Return the (x, y) coordinate for the center point of the cell that contains the specified text.  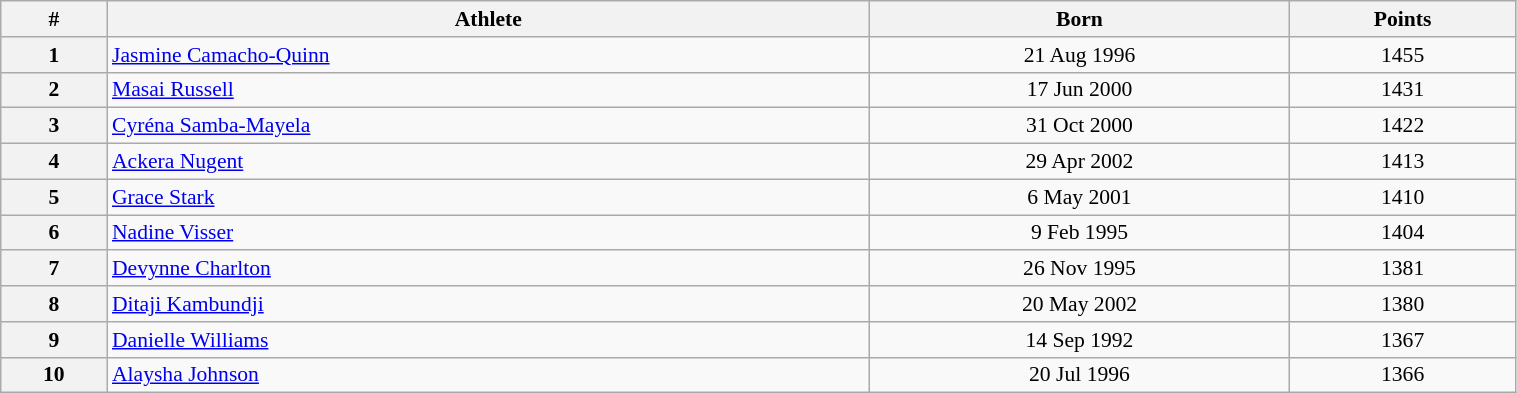
31 Oct 2000 (1080, 126)
Grace Stark (488, 197)
9 Feb 1995 (1080, 233)
1455 (1402, 55)
14 Sep 1992 (1080, 340)
8 (54, 304)
4 (54, 162)
1404 (1402, 233)
1431 (1402, 90)
1381 (1402, 269)
Danielle Williams (488, 340)
5 (54, 197)
10 (54, 375)
Ackera Nugent (488, 162)
Athlete (488, 19)
1422 (1402, 126)
7 (54, 269)
1410 (1402, 197)
2 (54, 90)
1367 (1402, 340)
Points (1402, 19)
6 May 2001 (1080, 197)
Jasmine Camacho-Quinn (488, 55)
6 (54, 233)
1366 (1402, 375)
1380 (1402, 304)
9 (54, 340)
Ditaji Kambundji (488, 304)
# (54, 19)
29 Apr 2002 (1080, 162)
Alaysha Johnson (488, 375)
Devynne Charlton (488, 269)
17 Jun 2000 (1080, 90)
20 May 2002 (1080, 304)
20 Jul 1996 (1080, 375)
Born (1080, 19)
1413 (1402, 162)
Nadine Visser (488, 233)
3 (54, 126)
21 Aug 1996 (1080, 55)
Cyréna Samba-Mayela (488, 126)
Masai Russell (488, 90)
1 (54, 55)
26 Nov 1995 (1080, 269)
